Identify which cell holds the provided text, then report its [X, Y] central coordinate. 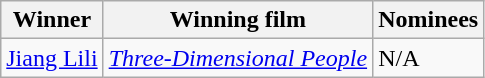
N/A [428, 58]
Three-Dimensional People [238, 58]
Winner [52, 20]
Nominees [428, 20]
Winning film [238, 20]
Jiang Lili [52, 58]
